Identify which cell holds the provided text, then report its [x, y] central coordinate. 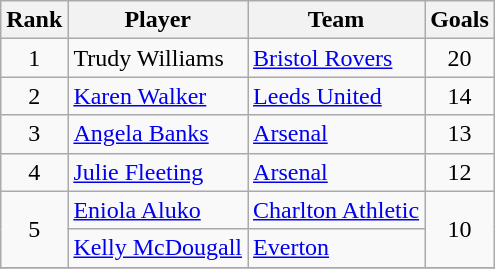
Karen Walker [158, 96]
20 [460, 58]
Everton [336, 248]
Goals [460, 20]
Leeds United [336, 96]
3 [34, 134]
Julie Fleeting [158, 172]
Rank [34, 20]
4 [34, 172]
10 [460, 229]
1 [34, 58]
Angela Banks [158, 134]
Charlton Athletic [336, 210]
2 [34, 96]
5 [34, 229]
Team [336, 20]
13 [460, 134]
12 [460, 172]
Trudy Williams [158, 58]
Eniola Aluko [158, 210]
14 [460, 96]
Bristol Rovers [336, 58]
Player [158, 20]
Kelly McDougall [158, 248]
